Determine the [x, y] coordinate at the center of the cell enclosing the given text.  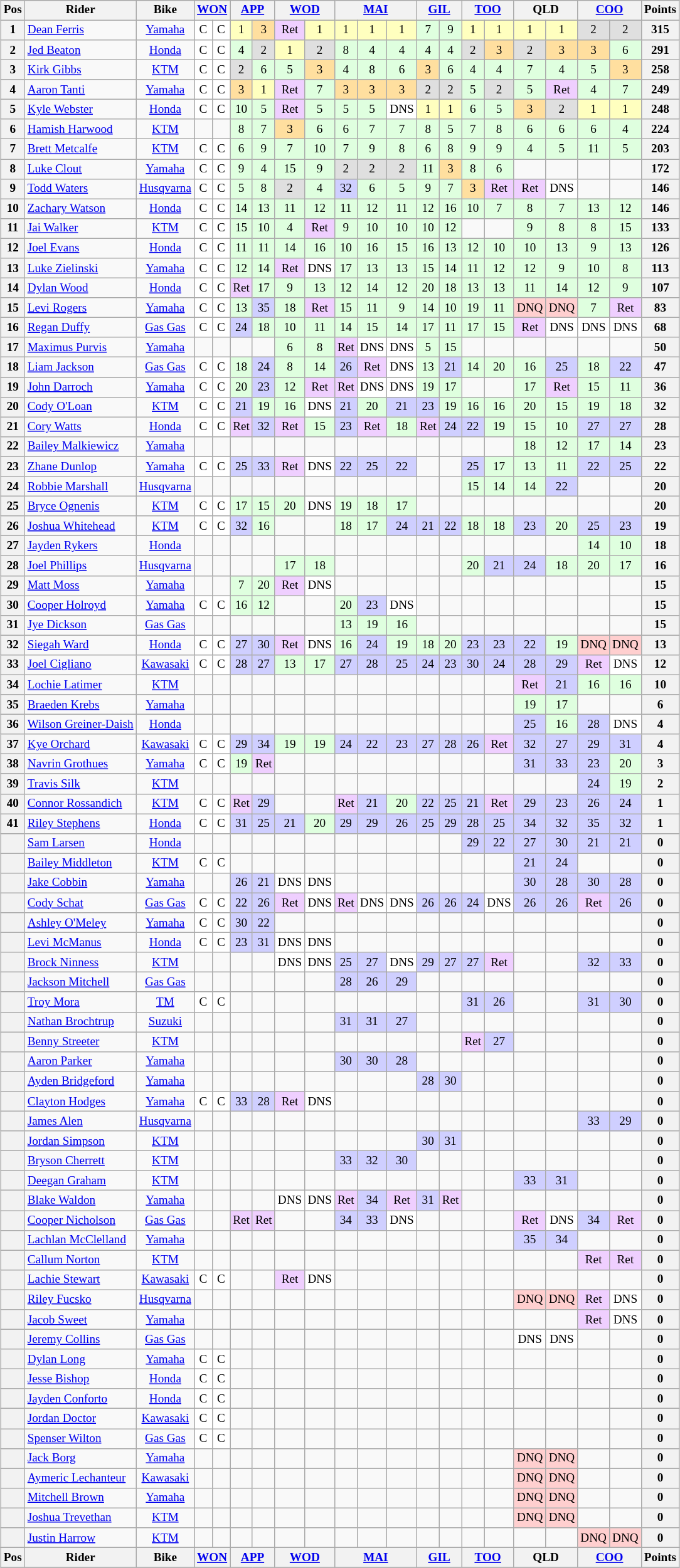
Connor Rossandich [80, 804]
224 [660, 129]
Luke Clout [80, 169]
James Alen [80, 1121]
Jackson Mitchell [80, 982]
315 [660, 30]
Jed Beaton [80, 50]
Jeremy Collins [80, 1339]
Callum Norton [80, 1260]
Spenser Wilton [80, 1439]
Nathan Brochtrup [80, 1022]
68 [660, 328]
Luke Zielinski [80, 268]
37 [13, 744]
Wilson Greiner-Daish [80, 725]
John Darroch [80, 387]
Aaron Parker [80, 1061]
Lachlan McClelland [80, 1240]
Mitchell Brown [80, 1498]
126 [660, 248]
Benny Streeter [80, 1042]
113 [660, 268]
Clayton Hodges [80, 1102]
Siegah Ward [80, 645]
Jye Dickson [80, 625]
Deegan Graham [80, 1181]
Joel Evans [80, 248]
50 [660, 347]
Jake Cobbin [80, 883]
Riley Fucsko [80, 1300]
Cody O'Loan [80, 407]
Jesse Bishop [80, 1379]
172 [660, 169]
Jack Borg [80, 1458]
Joel Phillips [80, 566]
Liam Jackson [80, 367]
Jacob Sweet [80, 1320]
Regan Duffy [80, 328]
40 [13, 804]
Sam Larsen [80, 843]
Travis Silk [80, 784]
Joel Cigliano [80, 665]
Brock Ninness [80, 962]
Cooper Nicholson [80, 1221]
Riley Stephens [80, 824]
Joshua Trevethan [80, 1518]
Cody Schat [80, 903]
Matt Moss [80, 586]
Lochie Latimer [80, 685]
Suzuki [165, 1022]
Zhane Dunlop [80, 466]
249 [660, 90]
41 [13, 824]
Cory Watts [80, 427]
Lachie Stewart [80, 1280]
Todd Waters [80, 189]
38 [13, 764]
Jai Walker [80, 228]
Dylan Wood [80, 288]
83 [660, 308]
258 [660, 70]
Jordan Simpson [80, 1141]
248 [660, 110]
203 [660, 149]
39 [13, 784]
291 [660, 50]
Jordan Doctor [80, 1419]
Aymeric Lechanteur [80, 1478]
Bailey Middleton [80, 863]
Hamish Harwood [80, 129]
Bryson Cherrett [80, 1161]
Kye Orchard [80, 744]
Zachary Watson [80, 209]
Bryce Ognenis [80, 506]
133 [660, 228]
Kyle Webster [80, 110]
Levi McManus [80, 943]
Cooper Holroyd [80, 606]
Dean Ferris [80, 30]
Maximus Purvis [80, 347]
Navrin Grothues [80, 764]
TM [165, 1002]
Braeden Krebs [80, 705]
Justin Harrow [80, 1538]
Jayden Rykers [80, 546]
Joshua Whitehead [80, 526]
Kirk Gibbs [80, 70]
Bailey Malkiewicz [80, 447]
Jayden Conforto [80, 1399]
Dylan Long [80, 1359]
Aaron Tanti [80, 90]
107 [660, 288]
Brett Metcalfe [80, 149]
Ayden Bridgeford [80, 1081]
Robbie Marshall [80, 487]
Troy Mora [80, 1002]
Blake Waldon [80, 1201]
Levi Rogers [80, 308]
47 [660, 367]
Ashley O'Meley [80, 923]
